Capture the cell that displays the provided text and extract its (X, Y) central coordinate. 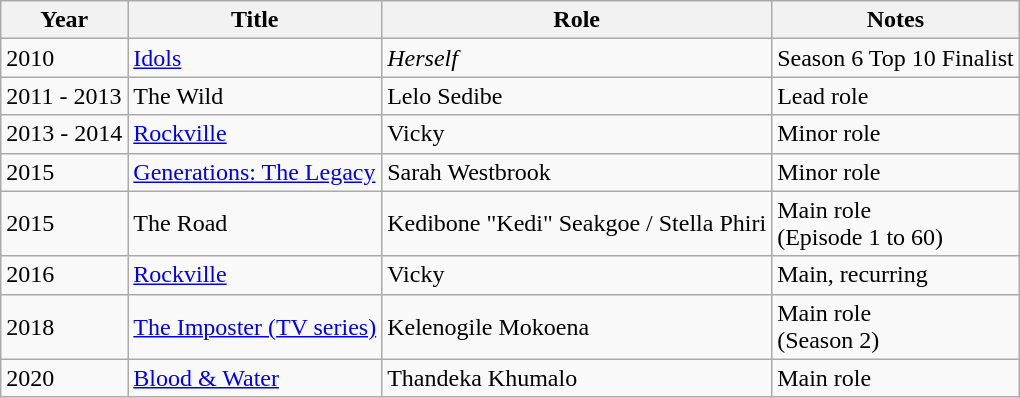
Title (255, 20)
2016 (64, 275)
Lelo Sedibe (577, 96)
The Imposter (TV series) (255, 326)
Main role(Episode 1 to 60) (896, 224)
The Road (255, 224)
2020 (64, 378)
Notes (896, 20)
2010 (64, 58)
2018 (64, 326)
2011 - 2013 (64, 96)
Idols (255, 58)
Year (64, 20)
Sarah Westbrook (577, 172)
Thandeka Khumalo (577, 378)
Herself (577, 58)
Kedibone "Kedi" Seakgoe / Stella Phiri (577, 224)
Season 6 Top 10 Finalist (896, 58)
Main role (896, 378)
Blood & Water (255, 378)
Lead role (896, 96)
The Wild (255, 96)
Main role(Season 2) (896, 326)
Role (577, 20)
Kelenogile Mokoena (577, 326)
2013 - 2014 (64, 134)
Generations: The Legacy (255, 172)
Main, recurring (896, 275)
